Identify which cell holds the provided text, then report its [x, y] central coordinate. 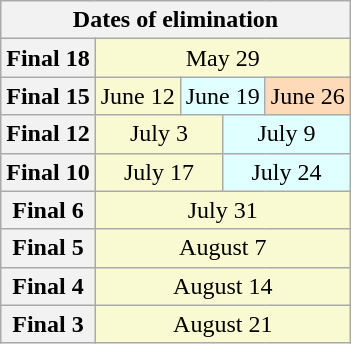
August 7 [222, 248]
Final 10 [48, 172]
July 3 [159, 134]
Final 4 [48, 286]
Final 18 [48, 58]
August 14 [222, 286]
Final 15 [48, 96]
Dates of elimination [176, 20]
June 26 [308, 96]
May 29 [222, 58]
June 12 [138, 96]
Final 12 [48, 134]
July 24 [287, 172]
July 9 [287, 134]
July 31 [222, 210]
Final 6 [48, 210]
June 19 [222, 96]
July 17 [159, 172]
Final 3 [48, 324]
August 21 [222, 324]
Final 5 [48, 248]
